Output the [x, y] coordinate of the center of the cell containing the given text.  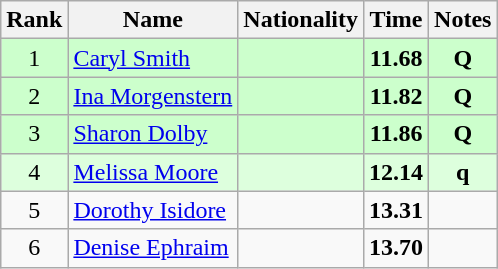
11.86 [396, 134]
Melissa Moore [153, 172]
5 [34, 210]
11.82 [396, 96]
4 [34, 172]
q [463, 172]
Sharon Dolby [153, 134]
Dorothy Isidore [153, 210]
Rank [34, 20]
Ina Morgenstern [153, 96]
3 [34, 134]
1 [34, 58]
13.31 [396, 210]
Caryl Smith [153, 58]
2 [34, 96]
Time [396, 20]
11.68 [396, 58]
Nationality [301, 20]
Denise Ephraim [153, 248]
12.14 [396, 172]
Name [153, 20]
13.70 [396, 248]
6 [34, 248]
Notes [463, 20]
